Identify which cell holds the provided text, then report its (x, y) central coordinate. 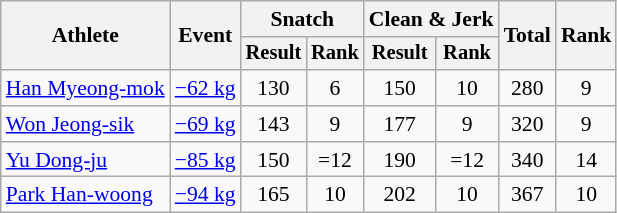
Yu Dong-ju (86, 160)
14 (586, 160)
143 (274, 124)
190 (400, 160)
177 (400, 124)
Snatch (302, 19)
6 (335, 88)
130 (274, 88)
−69 kg (206, 124)
Han Myeong-mok (86, 88)
−62 kg (206, 88)
−94 kg (206, 195)
340 (528, 160)
Athlete (86, 36)
Clean & Jerk (432, 19)
Event (206, 36)
Park Han-woong (86, 195)
165 (274, 195)
Won Jeong-sik (86, 124)
367 (528, 195)
280 (528, 88)
202 (400, 195)
−85 kg (206, 160)
320 (528, 124)
Total (528, 36)
